Capture the cell that displays the provided text and extract its (X, Y) central coordinate. 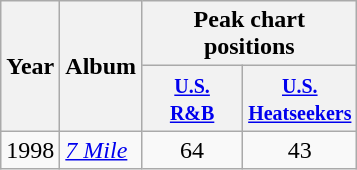
43 (300, 150)
U.S.Heatseekers (300, 98)
Year (30, 66)
Album (101, 66)
1998 (30, 150)
7 Mile (101, 150)
Peak chart positions (250, 34)
64 (192, 150)
U.S.R&B (192, 98)
